Extract the [X, Y] coordinate from the center of the cell holding the provided text.  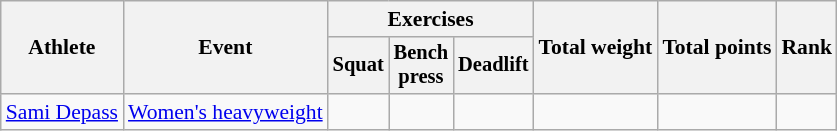
Sami Depass [62, 112]
Rank [806, 48]
Deadlift [493, 66]
Total weight [595, 48]
Women's heavyweight [226, 112]
Benchpress [421, 66]
Total points [716, 48]
Exercises [431, 19]
Athlete [62, 48]
Squat [358, 66]
Event [226, 48]
